From the cell containing the given text, extract its center point as [x, y] coordinate. 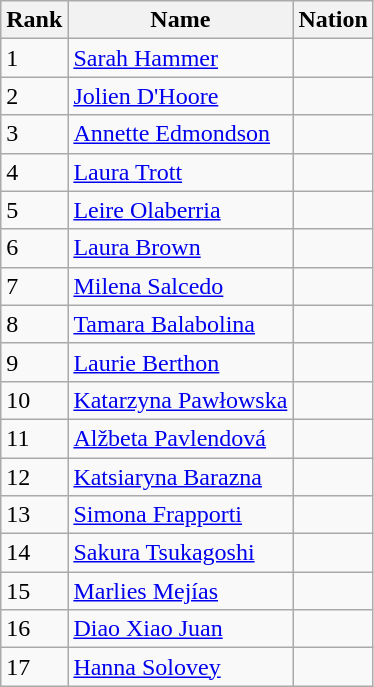
Tamara Balabolina [180, 324]
Laura Trott [180, 172]
Nation [333, 20]
13 [34, 515]
8 [34, 324]
Name [180, 20]
7 [34, 286]
Sarah Hammer [180, 58]
4 [34, 172]
6 [34, 248]
Leire Olaberria [180, 210]
Marlies Mejías [180, 591]
12 [34, 477]
15 [34, 591]
Sakura Tsukagoshi [180, 553]
Katsiaryna Barazna [180, 477]
Simona Frapporti [180, 515]
Laurie Berthon [180, 362]
16 [34, 629]
2 [34, 96]
14 [34, 553]
1 [34, 58]
10 [34, 400]
9 [34, 362]
Laura Brown [180, 248]
Katarzyna Pawłowska [180, 400]
17 [34, 667]
Diao Xiao Juan [180, 629]
5 [34, 210]
Annette Edmondson [180, 134]
Alžbeta Pavlendová [180, 438]
Milena Salcedo [180, 286]
Hanna Solovey [180, 667]
11 [34, 438]
Jolien D'Hoore [180, 96]
Rank [34, 20]
3 [34, 134]
